Extract the (x, y) coordinate from the center of the cell holding the provided text.  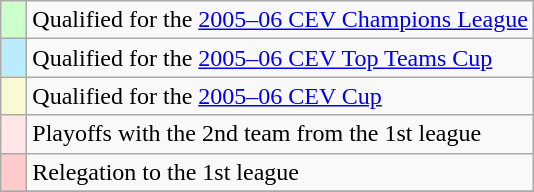
Relegation to the 1st league (280, 172)
Qualified for the 2005–06 CEV Top Teams Cup (280, 58)
Qualified for the 2005–06 CEV Champions League (280, 20)
Playoffs with the 2nd team from the 1st league (280, 134)
Qualified for the 2005–06 CEV Cup (280, 96)
